Return the [X, Y] coordinate for the center point of the cell that contains the specified text.  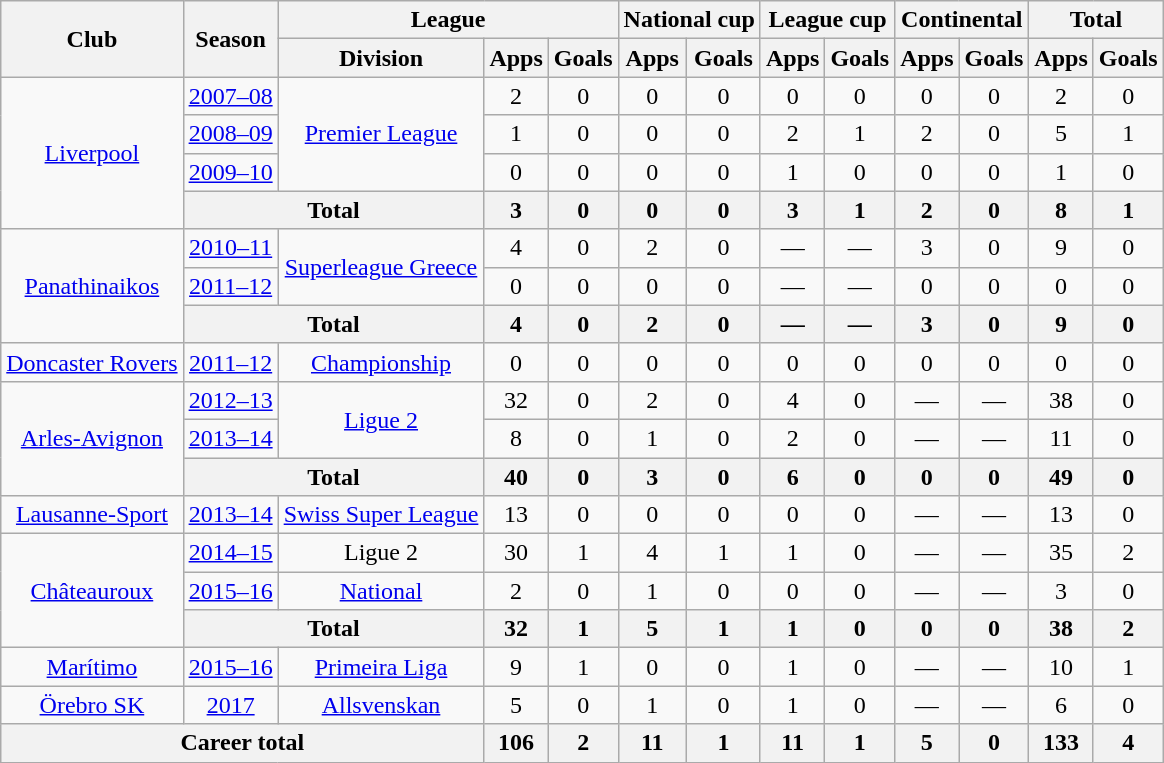
30 [516, 553]
Premier League [381, 134]
Superleague Greece [381, 267]
2017 [230, 705]
2008–09 [230, 134]
2009–10 [230, 172]
League [448, 20]
10 [1061, 667]
Career total [242, 743]
Châteauroux [92, 591]
Lausanne-Sport [92, 515]
35 [1061, 553]
2007–08 [230, 96]
Marítimo [92, 667]
Championship [381, 362]
49 [1061, 477]
2012–13 [230, 400]
National [381, 591]
2014–15 [230, 553]
Doncaster Rovers [92, 362]
133 [1061, 743]
League cup [827, 20]
Örebro SK [92, 705]
Arles-Avignon [92, 438]
Allsvenskan [381, 705]
2010–11 [230, 248]
Division [381, 58]
40 [516, 477]
Season [230, 39]
Panathinaikos [92, 286]
Continental [962, 20]
106 [516, 743]
Club [92, 39]
Swiss Super League [381, 515]
Liverpool [92, 153]
National cup [689, 20]
Primeira Liga [381, 667]
